Detect which cell encompasses the target text, then output its [X, Y] center coordinate. 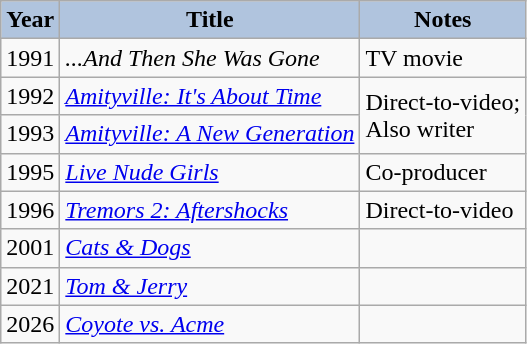
Live Nude Girls [210, 172]
Year [30, 20]
Coyote vs. Acme [210, 324]
Direct-to-video;Also writer [443, 115]
TV movie [443, 58]
Notes [443, 20]
2021 [30, 286]
2026 [30, 324]
1992 [30, 96]
Cats & Dogs [210, 248]
1993 [30, 134]
Co-producer [443, 172]
2001 [30, 248]
Tremors 2: Aftershocks [210, 210]
Amityville: A New Generation [210, 134]
Amityville: It's About Time [210, 96]
1991 [30, 58]
1995 [30, 172]
1996 [30, 210]
Title [210, 20]
Direct-to-video [443, 210]
...And Then She Was Gone [210, 58]
Tom & Jerry [210, 286]
